Return the [X, Y] coordinate for the center point of the cell that contains the specified text.  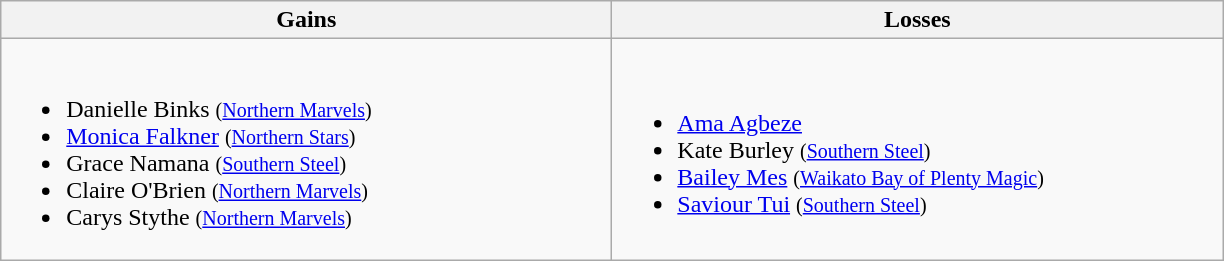
Gains [306, 20]
Ama AgbezeKate Burley (Southern Steel)Bailey Mes (Waikato Bay of Plenty Magic)Saviour Tui (Southern Steel) [918, 150]
Losses [918, 20]
